Search for the cell housing the specified text and yield its (x, y) center coordinate. 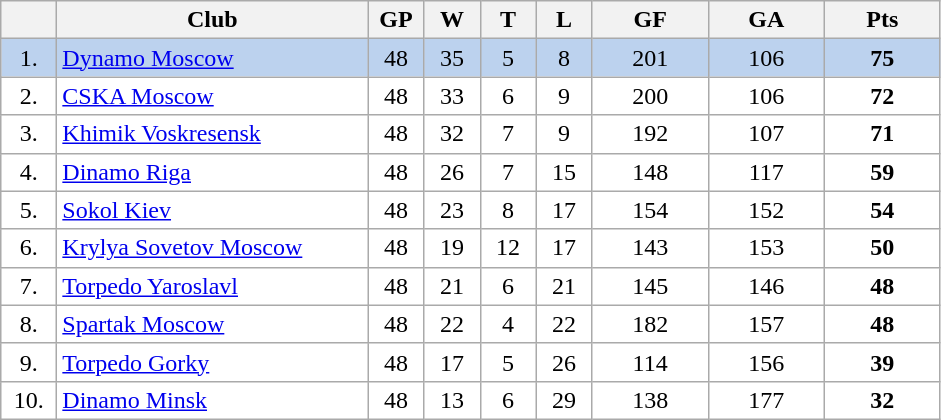
35 (452, 58)
71 (882, 134)
19 (452, 248)
3. (29, 134)
5. (29, 210)
15 (564, 172)
153 (766, 248)
146 (766, 286)
Spartak Moscow (212, 324)
L (564, 20)
W (452, 20)
13 (452, 400)
8. (29, 324)
7. (29, 286)
12 (508, 248)
50 (882, 248)
Sokol Kiev (212, 210)
157 (766, 324)
29 (564, 400)
Club (212, 20)
201 (650, 58)
23 (452, 210)
154 (650, 210)
6. (29, 248)
177 (766, 400)
143 (650, 248)
9. (29, 362)
72 (882, 96)
2. (29, 96)
59 (882, 172)
GA (766, 20)
148 (650, 172)
Pts (882, 20)
CSKA Moscow (212, 96)
39 (882, 362)
200 (650, 96)
10. (29, 400)
Khimik Voskresensk (212, 134)
GF (650, 20)
75 (882, 58)
107 (766, 134)
Dinamo Minsk (212, 400)
117 (766, 172)
Dynamo Moscow (212, 58)
GP (396, 20)
114 (650, 362)
145 (650, 286)
4 (508, 324)
Torpedo Gorky (212, 362)
Torpedo Yaroslavl (212, 286)
33 (452, 96)
192 (650, 134)
54 (882, 210)
182 (650, 324)
138 (650, 400)
152 (766, 210)
4. (29, 172)
Dinamo Riga (212, 172)
Krylya Sovetov Moscow (212, 248)
1. (29, 58)
T (508, 20)
156 (766, 362)
